Provide the (X, Y) coordinate of the cell's center where the given text is located.  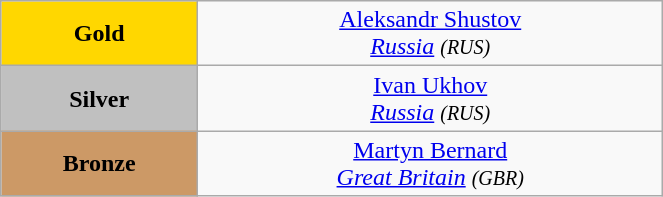
Bronze (100, 164)
Silver (100, 98)
Aleksandr ShustovRussia (RUS) (430, 34)
Gold (100, 34)
Ivan UkhovRussia (RUS) (430, 98)
Martyn BernardGreat Britain (GBR) (430, 164)
